Pinpoint the cell where the given text exists, returning its (X, Y) midpoint coordinate. 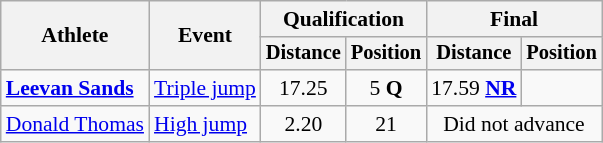
High jump (205, 124)
5 Q (386, 88)
Final (514, 19)
Leevan Sands (75, 88)
21 (386, 124)
17.25 (304, 88)
Did not advance (514, 124)
Triple jump (205, 88)
Qualification (344, 19)
2.20 (304, 124)
Donald Thomas (75, 124)
17.59 NR (474, 88)
Athlete (75, 36)
Event (205, 36)
